Locate the cell with the specified text and output its (X, Y) center coordinate. 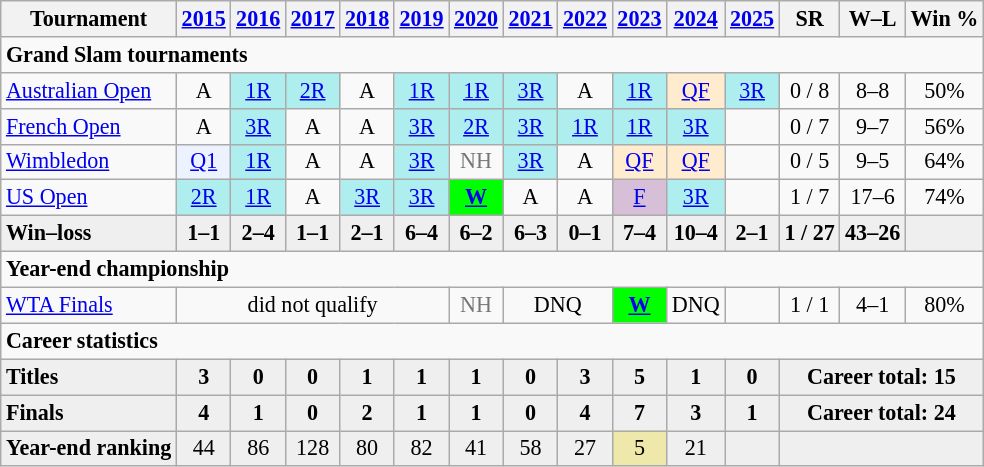
86 (258, 448)
6–3 (530, 233)
2022 (585, 18)
Career total: 24 (881, 412)
W–L (873, 18)
6–4 (421, 233)
2020 (476, 18)
Wimbledon (89, 162)
58 (530, 448)
1 / 27 (810, 233)
0 / 7 (810, 126)
2018 (367, 18)
6–2 (476, 233)
17–6 (873, 198)
0 / 5 (810, 162)
0–1 (585, 233)
Win % (944, 18)
50% (944, 90)
2023 (639, 18)
2016 (258, 18)
80 (367, 448)
44 (203, 448)
2025 (752, 18)
1 / 7 (810, 198)
Year-end championship (492, 269)
56% (944, 126)
74% (944, 198)
WTA Finals (89, 305)
64% (944, 162)
2021 (530, 18)
7–4 (639, 233)
Titles (89, 377)
82 (421, 448)
9–7 (873, 126)
2015 (203, 18)
Tournament (89, 18)
9–5 (873, 162)
7 (639, 412)
F (639, 198)
Career total: 15 (881, 377)
US Open (89, 198)
43–26 (873, 233)
1 / 1 (810, 305)
Finals (89, 412)
2 (367, 412)
Q1 (203, 162)
27 (585, 448)
21 (696, 448)
4–1 (873, 305)
41 (476, 448)
0 / 8 (810, 90)
2–4 (258, 233)
80% (944, 305)
SR (810, 18)
Career statistics (492, 341)
Year-end ranking (89, 448)
8–8 (873, 90)
Australian Open (89, 90)
2017 (312, 18)
128 (312, 448)
French Open (89, 126)
10–4 (696, 233)
Grand Slam tournaments (492, 54)
did not qualify (312, 305)
Win–loss (89, 233)
2024 (696, 18)
2019 (421, 18)
